Detect which cell encompasses the target text, then output its (X, Y) center coordinate. 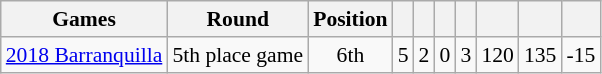
135 (540, 55)
5 (404, 55)
2 (424, 55)
6th (350, 55)
2018 Barranquilla (84, 55)
3 (466, 55)
Round (238, 19)
0 (444, 55)
Games (84, 19)
-15 (580, 55)
120 (498, 55)
5th place game (238, 55)
Position (350, 19)
